Determine the (x, y) coordinate at the center of the cell enclosing the given text.  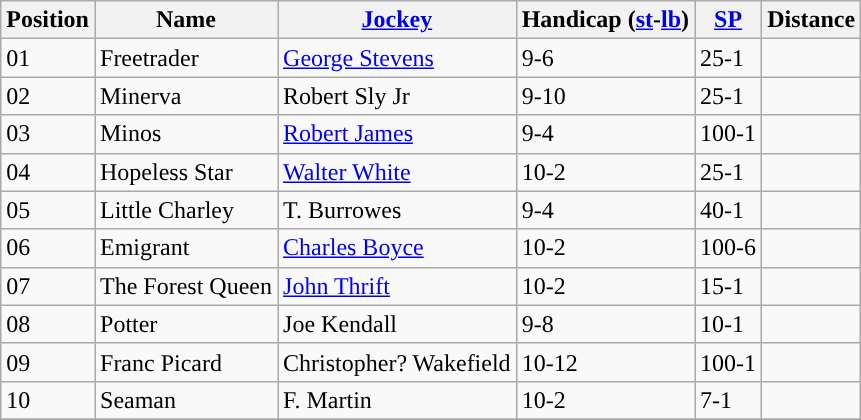
05 (48, 210)
Hopeless Star (186, 172)
Potter (186, 324)
10-12 (605, 362)
Freetrader (186, 58)
Minerva (186, 96)
Robert James (398, 134)
7-1 (728, 400)
06 (48, 248)
Joe Kendall (398, 324)
100-6 (728, 248)
F. Martin (398, 400)
07 (48, 286)
01 (48, 58)
08 (48, 324)
The Forest Queen (186, 286)
Christopher? Wakefield (398, 362)
Little Charley (186, 210)
09 (48, 362)
SP (728, 20)
9-10 (605, 96)
Robert Sly Jr (398, 96)
Seaman (186, 400)
04 (48, 172)
Walter White (398, 172)
T. Burrowes (398, 210)
Name (186, 20)
Handicap (st-lb) (605, 20)
15-1 (728, 286)
9-6 (605, 58)
Charles Boyce (398, 248)
Jockey (398, 20)
Franc Picard (186, 362)
10 (48, 400)
40-1 (728, 210)
03 (48, 134)
Position (48, 20)
Distance (812, 20)
9-8 (605, 324)
Emigrant (186, 248)
10-1 (728, 324)
John Thrift (398, 286)
Minos (186, 134)
George Stevens (398, 58)
02 (48, 96)
